For the text-containing cell, return its midpoint in [x, y] coordinate format. 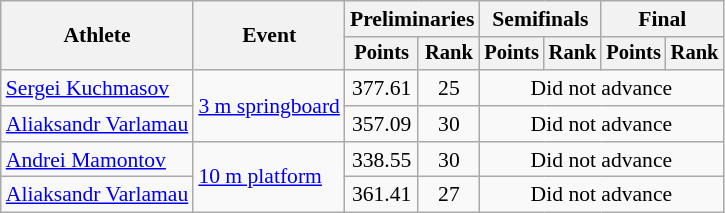
Andrei Mamontov [98, 160]
361.41 [382, 195]
27 [448, 195]
Event [269, 36]
Sergei Kuchmasov [98, 88]
Final [662, 19]
357.09 [382, 124]
10 m platform [269, 178]
3 m springboard [269, 106]
338.55 [382, 160]
377.61 [382, 88]
25 [448, 88]
Semifinals [540, 19]
Preliminaries [412, 19]
Athlete [98, 36]
